Identify which cell holds the provided text, then report its [x, y] central coordinate. 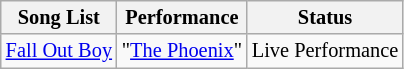
"The Phoenix" [182, 51]
Status [325, 17]
Fall Out Boy [59, 51]
Live Performance [325, 51]
Song List [59, 17]
Performance [182, 17]
